Return the (X, Y) coordinate for the center point of the cell that contains the specified text.  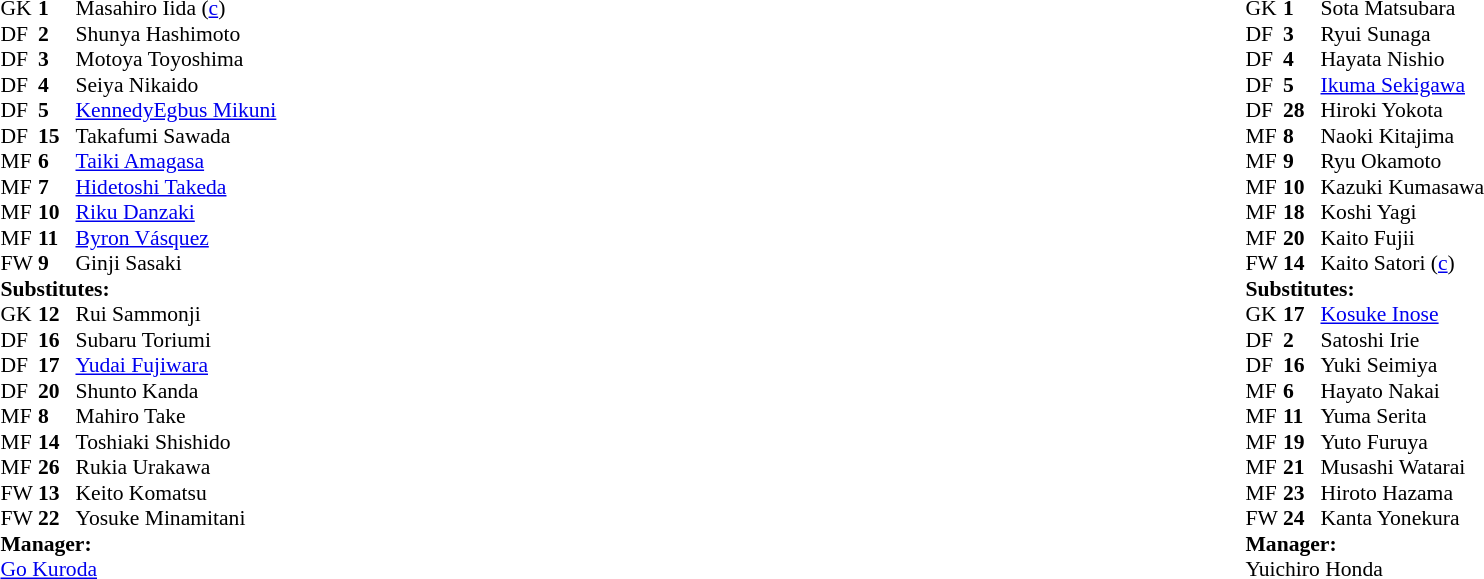
28 (1302, 111)
Hidetoshi Takeda (176, 187)
Ryui Sunaga (1402, 34)
Musashi Watarai (1402, 467)
Rui Sammonji (176, 315)
Yuma Serita (1402, 417)
Hiroki Yokota (1402, 111)
21 (1302, 467)
13 (57, 493)
Keito Komatsu (176, 493)
Substitutes: (138, 289)
Hayato Nakai (1402, 391)
Motoya Toyoshima (176, 59)
Kanta Yonekura (1402, 519)
Kazuki Kumasawa (1402, 187)
22 (57, 519)
Riku Danzaki (176, 213)
Seiya Nikaido (176, 85)
Subaru Toriumi (176, 340)
12 (57, 315)
18 (1302, 213)
Ginji Sasaki (176, 263)
Yuki Seimiya (1402, 365)
Yudai Fujiwara (176, 365)
Kaito Satori (c) (1402, 263)
Kaito Fujii (1402, 238)
Manager: (138, 544)
Kosuke Inose (1402, 315)
Koshi Yagi (1402, 213)
Mahiro Take (176, 417)
Ikuma Sekigawa (1402, 85)
Toshiaki Shishido (176, 442)
Shunto Kanda (176, 391)
Naoki Kitajima (1402, 136)
Byron Vásquez (176, 238)
Taiki Amagasa (176, 161)
Hayata Nishio (1402, 59)
19 (1302, 442)
KennedyEgbus Mikuni (176, 111)
26 (57, 467)
Ryu Okamoto (1402, 161)
23 (1302, 493)
24 (1302, 519)
15 (57, 136)
Rukia Urakawa (176, 467)
Takafumi Sawada (176, 136)
Yosuke Minamitani (176, 519)
7 (57, 187)
Satoshi Irie (1402, 340)
Hiroto Hazama (1402, 493)
Yuto Furuya (1402, 442)
Shunya Hashimoto (176, 34)
